Scan for the cell matching the given text and deliver its [X, Y] coordinate at center. 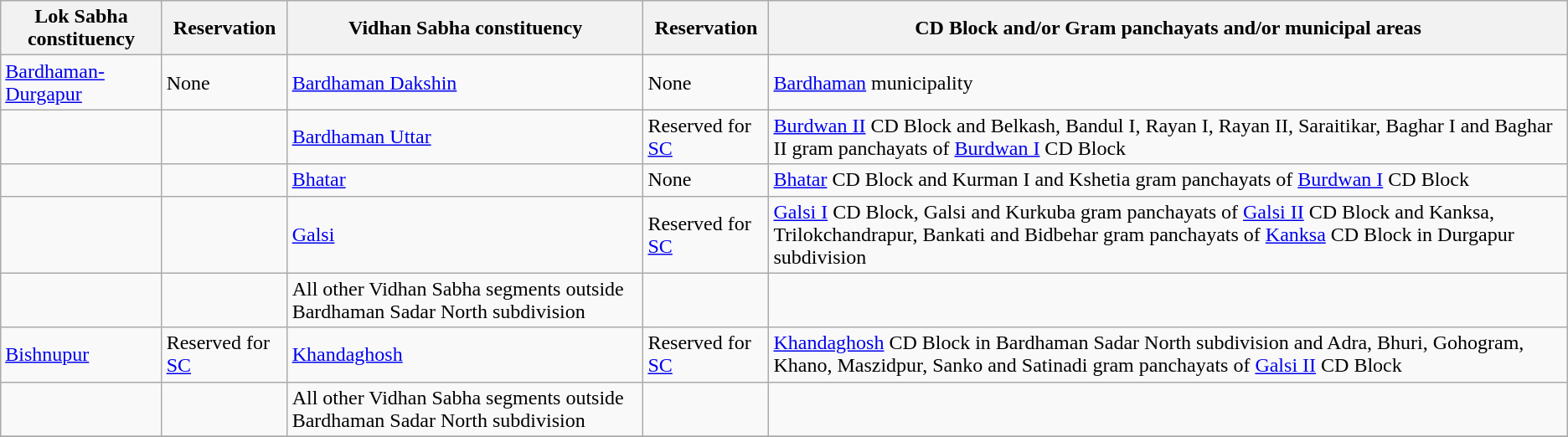
Bardhaman municipality [1168, 82]
Bardhaman-Durgapur [81, 82]
Bhatar CD Block and Kurman I and Kshetia gram panchayats of Burdwan I CD Block [1168, 180]
Bardhaman Uttar [466, 137]
Galsi [466, 234]
Bhatar [466, 180]
Bishnupur [81, 355]
Vidhan Sabha constituency [466, 28]
Burdwan II CD Block and Belkash, Bandul I, Rayan I, Rayan II, Saraitikar, Baghar I and Baghar II gram panchayats of Burdwan I CD Block [1168, 137]
Lok Sabha constituency [81, 28]
Khandaghosh [466, 355]
Bardhaman Dakshin [466, 82]
CD Block and/or Gram panchayats and/or municipal areas [1168, 28]
